Find where the given text appears and provide that cell's center as (x, y) coordinate. 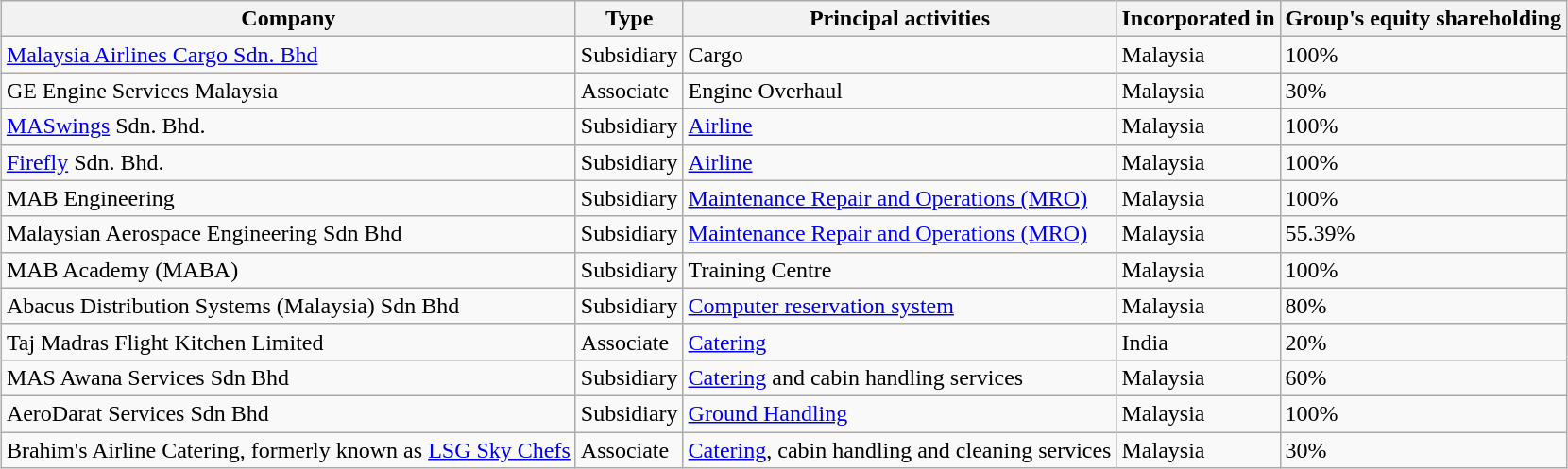
Company (288, 19)
60% (1423, 377)
Malaysia Airlines Cargo Sdn. Bhd (288, 55)
Malaysian Aerospace Engineering Sdn Bhd (288, 234)
Group's equity shareholding (1423, 19)
Taj Madras Flight Kitchen Limited (288, 342)
Ground Handling (899, 413)
Computer reservation system (899, 306)
GE Engine Services Malaysia (288, 91)
Type (629, 19)
Catering, cabin handling and cleaning services (899, 450)
MASwings Sdn. Bhd. (288, 126)
Brahim's Airline Catering, formerly known as LSG Sky Chefs (288, 450)
20% (1423, 342)
80% (1423, 306)
Engine Overhaul (899, 91)
Cargo (899, 55)
MAB Academy (MABA) (288, 270)
MAS Awana Services Sdn Bhd (288, 377)
India (1198, 342)
MAB Engineering (288, 198)
Principal activities (899, 19)
Catering (899, 342)
AeroDarat Services Sdn Bhd (288, 413)
Abacus Distribution Systems (Malaysia) Sdn Bhd (288, 306)
Catering and cabin handling services (899, 377)
Incorporated in (1198, 19)
Firefly Sdn. Bhd. (288, 162)
55.39% (1423, 234)
Training Centre (899, 270)
